For the text-containing cell, return its midpoint in [X, Y] coordinate format. 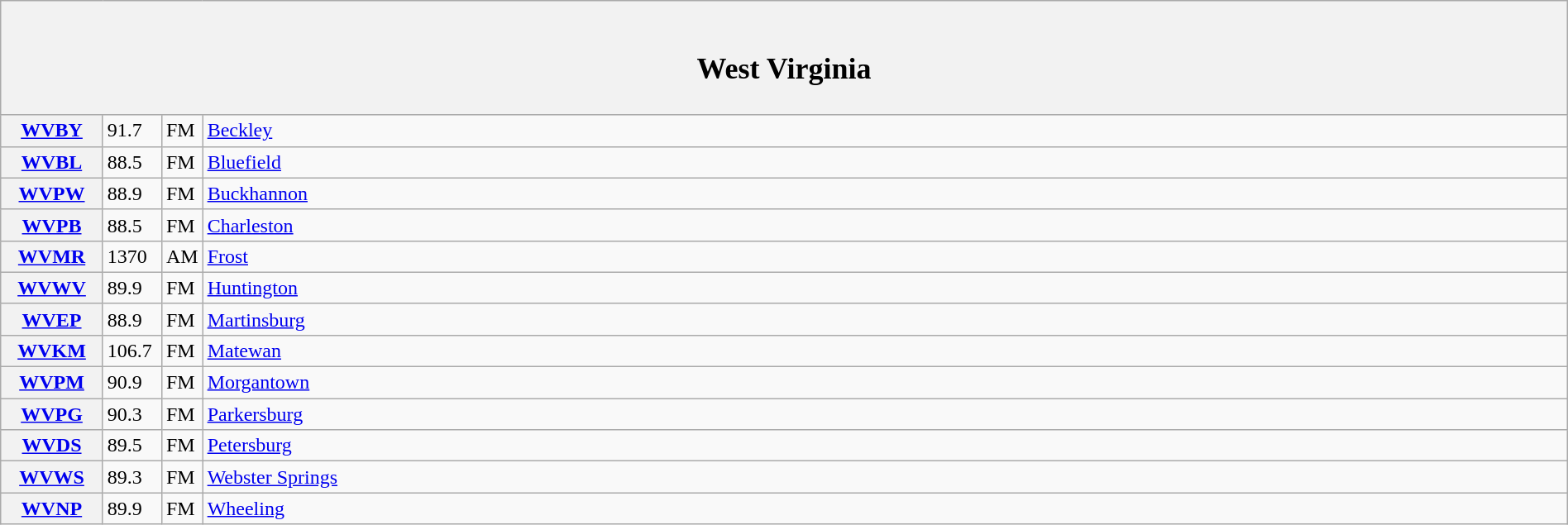
Charleston [885, 225]
91.7 [132, 131]
90.3 [132, 414]
WVPM [52, 383]
WVMR [52, 256]
WVPG [52, 414]
90.9 [132, 383]
Matewan [885, 351]
WVPB [52, 225]
Huntington [885, 288]
89.5 [132, 446]
89.3 [132, 477]
Frost [885, 256]
WVWV [52, 288]
WVDS [52, 446]
WVKM [52, 351]
Buckhannon [885, 193]
WVNP [52, 508]
Wheeling [885, 508]
Beckley [885, 131]
Bluefield [885, 162]
1370 [132, 256]
WVPW [52, 193]
WVEP [52, 319]
AM [182, 256]
Martinsburg [885, 319]
Webster Springs [885, 477]
WVBY [52, 131]
WVBL [52, 162]
Morgantown [885, 383]
106.7 [132, 351]
WVWS [52, 477]
Parkersburg [885, 414]
West Virginia [784, 58]
Petersburg [885, 446]
